Return the (X, Y) coordinate for the center point of the cell that contains the specified text.  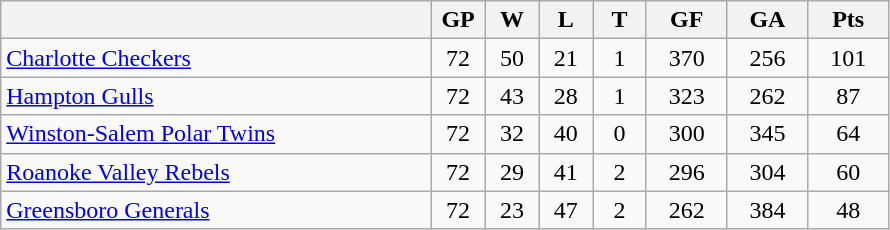
256 (768, 58)
Pts (848, 20)
60 (848, 172)
40 (566, 134)
GP (458, 20)
Charlotte Checkers (216, 58)
300 (686, 134)
29 (512, 172)
64 (848, 134)
Greensboro Generals (216, 210)
48 (848, 210)
101 (848, 58)
W (512, 20)
345 (768, 134)
28 (566, 96)
47 (566, 210)
50 (512, 58)
304 (768, 172)
32 (512, 134)
323 (686, 96)
GA (768, 20)
GF (686, 20)
41 (566, 172)
370 (686, 58)
Roanoke Valley Rebels (216, 172)
43 (512, 96)
21 (566, 58)
L (566, 20)
23 (512, 210)
Winston-Salem Polar Twins (216, 134)
384 (768, 210)
87 (848, 96)
T (620, 20)
Hampton Gulls (216, 96)
296 (686, 172)
0 (620, 134)
